Identify which cell holds the provided text, then report its [x, y] central coordinate. 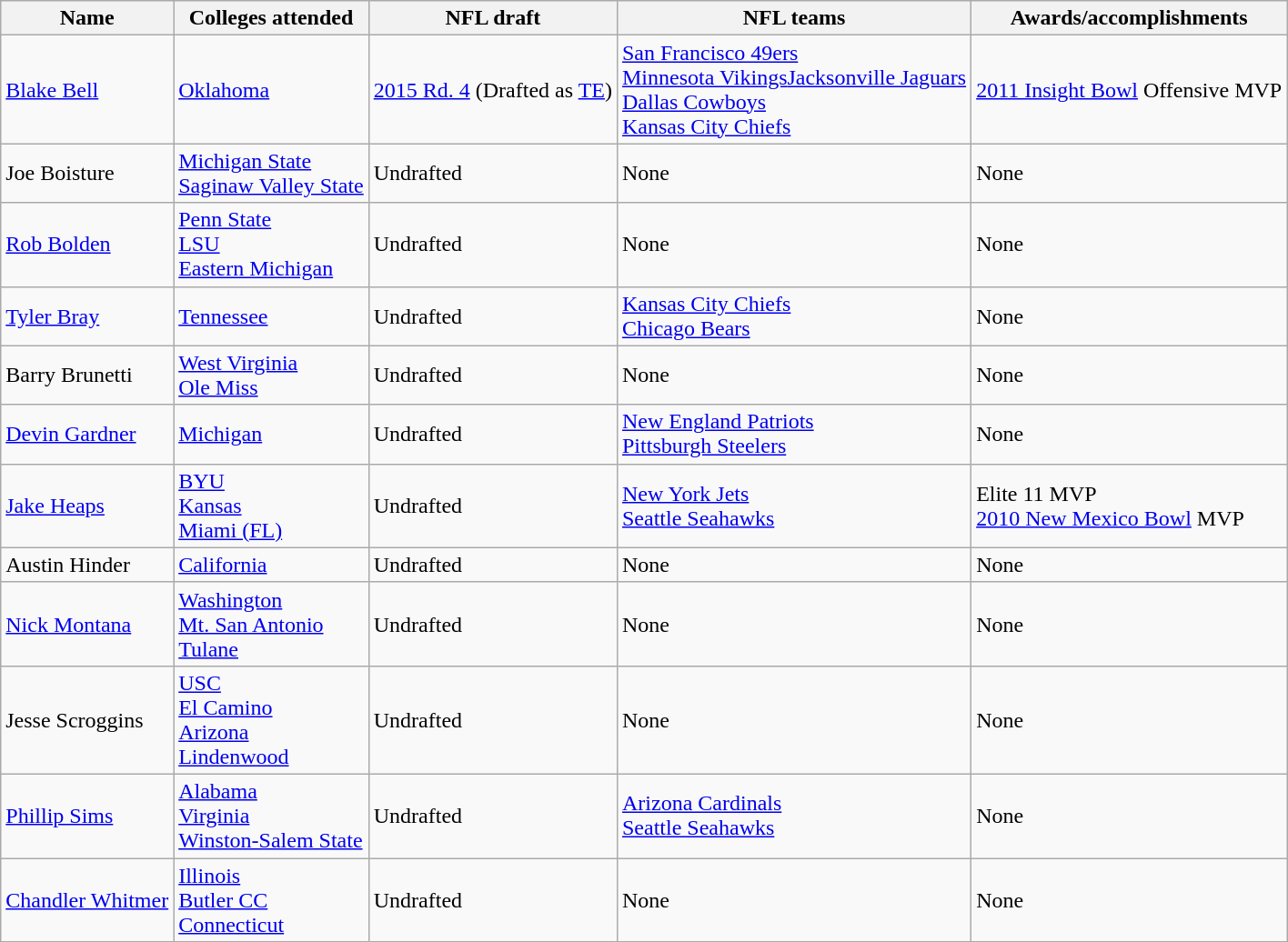
Oklahoma [271, 89]
Arizona CardinalsSeattle Seahawks [793, 816]
Tennessee [271, 316]
Colleges attended [271, 18]
Elite 11 MVP2010 New Mexico Bowl MVP [1130, 506]
Joe Boisture [87, 173]
Barry Brunetti [87, 375]
NFL teams [793, 18]
Devin Gardner [87, 435]
WashingtonMt. San AntonioTulane [271, 624]
BYUKansasMiami (FL) [271, 506]
Name [87, 18]
Jesse Scroggins [87, 720]
2011 Insight Bowl Offensive MVP [1130, 89]
Chandler Whitmer [87, 900]
New England PatriotsPittsburgh Steelers [793, 435]
San Francisco 49ersMinnesota VikingsJacksonville JaguarsDallas CowboysKansas City Chiefs [793, 89]
New York JetsSeattle Seahawks [793, 506]
Awards/accomplishments [1130, 18]
Jake Heaps [87, 506]
IllinoisButler CCConnecticut [271, 900]
Nick Montana [87, 624]
West VirginiaOle Miss [271, 375]
Kansas City ChiefsChicago Bears [793, 316]
California [271, 565]
Penn StateLSUEastern Michigan [271, 245]
Rob Bolden [87, 245]
Tyler Bray [87, 316]
AlabamaVirginiaWinston-Salem State [271, 816]
2015 Rd. 4 (Drafted as TE) [493, 89]
Phillip Sims [87, 816]
Austin Hinder [87, 565]
Blake Bell [87, 89]
Michigan [271, 435]
USCEl CaminoArizonaLindenwood [271, 720]
Michigan StateSaginaw Valley State [271, 173]
NFL draft [493, 18]
